Return the [x, y] coordinate for the center point of the cell that contains the specified text.  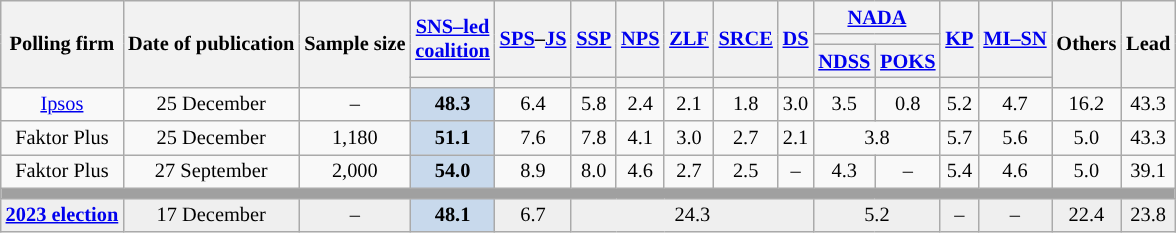
6.7 [534, 215]
SPS–JS [534, 38]
SSP [594, 38]
SNS–ledcoalition [452, 38]
4.1 [640, 138]
Date of publication [211, 44]
48.1 [452, 215]
Ipsos [62, 104]
2023 election [62, 215]
NPS [640, 38]
POKS [908, 61]
SRCE [746, 38]
16.2 [1087, 104]
Sample size [354, 44]
24.3 [692, 215]
Lead [1148, 44]
MI–SN [1014, 38]
8.9 [534, 171]
4.3 [844, 171]
0.8 [908, 104]
ZLF [688, 38]
NADA [876, 17]
3.5 [844, 104]
KP [959, 38]
DS [796, 38]
Others [1087, 44]
5.6 [1014, 138]
17 December [211, 215]
5.7 [959, 138]
54.0 [452, 171]
6.4 [534, 104]
27 September [211, 171]
39.1 [1148, 171]
48.3 [452, 104]
2.5 [746, 171]
4.7 [1014, 104]
22.4 [1087, 215]
23.8 [1148, 215]
5.8 [594, 104]
8.0 [594, 171]
1,180 [354, 138]
2.4 [640, 104]
2,000 [354, 171]
Polling firm [62, 44]
5.4 [959, 171]
7.6 [534, 138]
7.8 [594, 138]
51.1 [452, 138]
1.8 [746, 104]
NDSS [844, 61]
3.8 [876, 138]
